Pinpoint the cell where the given text exists, returning its (x, y) midpoint coordinate. 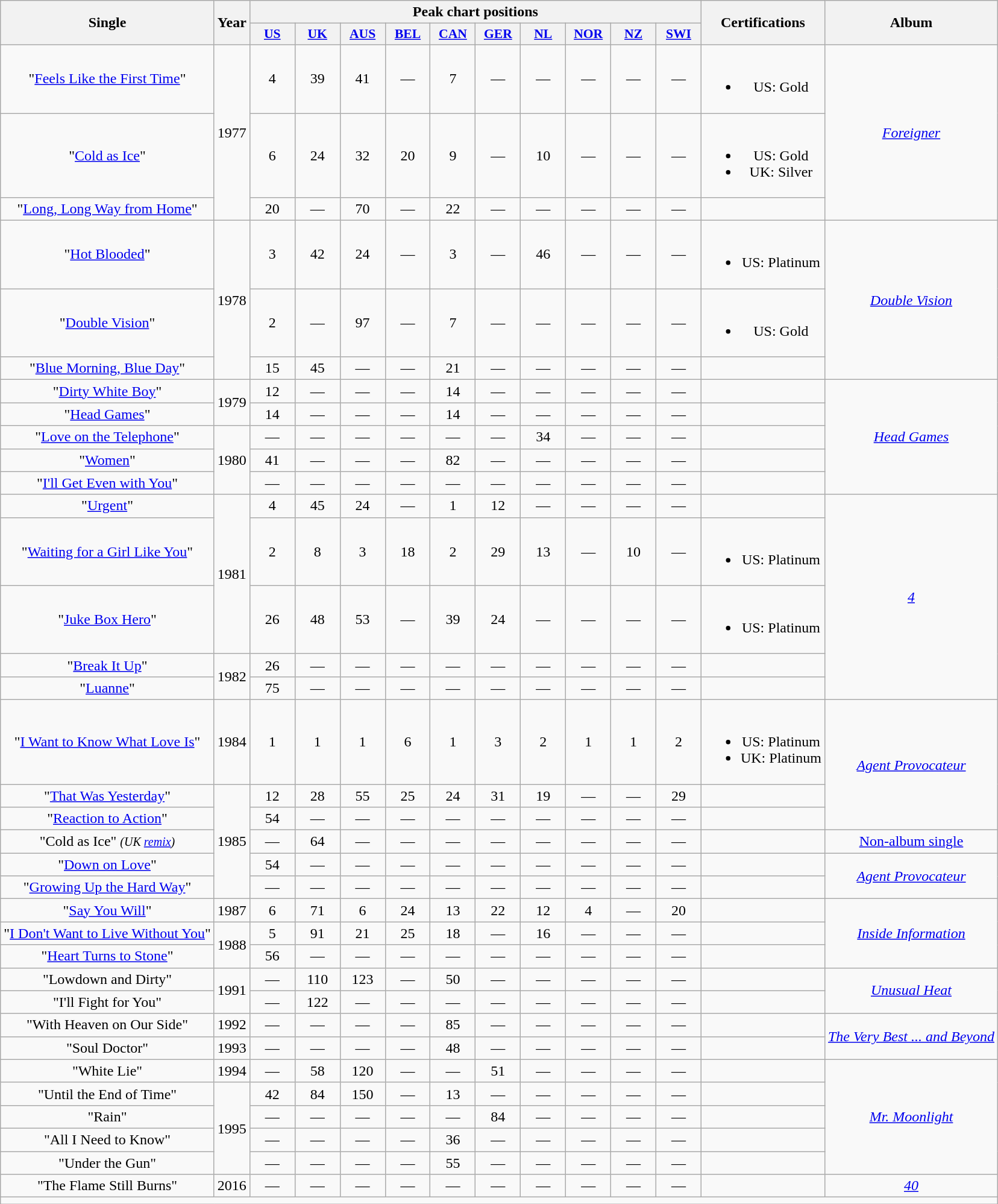
BEL (407, 34)
56 (272, 956)
40 (911, 1186)
"Rain" (107, 1117)
2016 (231, 1186)
"Waiting for a Girl Like You" (107, 551)
"I Want to Know What Love Is" (107, 742)
Head Games (911, 437)
82 (453, 460)
1977 (231, 133)
"Heart Turns to Stone" (107, 956)
1979 (231, 403)
1992 (231, 1025)
8 (317, 551)
Album (911, 23)
1994 (231, 1071)
"Under the Gun" (107, 1163)
71 (317, 910)
"Head Games" (107, 414)
75 (272, 688)
9 (453, 156)
"White Lie" (107, 1071)
1985 (231, 841)
NOR (588, 34)
1991 (231, 991)
Single (107, 23)
"I'll Get Even with You" (107, 483)
SWI (679, 34)
"I Don't Want to Live Without You" (107, 933)
1995 (231, 1128)
70 (363, 209)
1984 (231, 742)
Inside Information (911, 933)
Double Vision (911, 300)
"Until the End of Time" (107, 1094)
"Juke Box Hero" (107, 620)
1988 (231, 945)
Certifications (763, 23)
97 (363, 323)
1987 (231, 910)
US: GoldUK: Silver (763, 156)
"Urgent" (107, 506)
GER (498, 34)
32 (363, 156)
NZ (634, 34)
"Dirty White Boy" (107, 391)
"Say You Will" (107, 910)
CAN (453, 34)
85 (453, 1025)
"Lowdown and Dirty" (107, 979)
US: PlatinumUK: Platinum (763, 742)
1993 (231, 1048)
"Luanne" (107, 688)
64 (317, 842)
110 (317, 979)
122 (317, 1002)
"Long, Long Way from Home" (107, 209)
"I'll Fight for You" (107, 1002)
46 (544, 254)
31 (498, 795)
"Cold as Ice" (107, 156)
Peak chart positions (475, 12)
50 (453, 979)
19 (544, 795)
Mr. Moonlight (911, 1117)
"Double Vision" (107, 323)
Foreigner (911, 133)
91 (317, 933)
"Reaction to Action" (107, 819)
"All I Need to Know" (107, 1139)
AUS (363, 34)
UK (317, 34)
The Very Best ... and Beyond (911, 1036)
"Cold as Ice" (UK remix) (107, 842)
"Love on the Telephone" (107, 437)
"Hot Blooded" (107, 254)
Unusual Heat (911, 991)
"Feels Like the First Time" (107, 78)
"That Was Yesterday" (107, 795)
"Down on Love" (107, 865)
120 (363, 1071)
"The Flame Still Burns" (107, 1186)
51 (498, 1071)
53 (363, 620)
"With Heaven on Our Side" (107, 1025)
34 (544, 437)
28 (317, 795)
5 (272, 933)
1981 (231, 574)
123 (363, 979)
Year (231, 23)
Non-album single (911, 842)
16 (544, 933)
58 (317, 1071)
NL (544, 34)
15 (272, 368)
150 (363, 1094)
"Soul Doctor" (107, 1048)
"Women" (107, 460)
"Blue Morning, Blue Day" (107, 368)
"Break It Up" (107, 665)
"Growing Up the Hard Way" (107, 887)
1980 (231, 460)
36 (453, 1139)
1978 (231, 300)
US (272, 34)
1982 (231, 676)
